Return the [x, y] coordinate for the center point of the cell that contains the specified text.  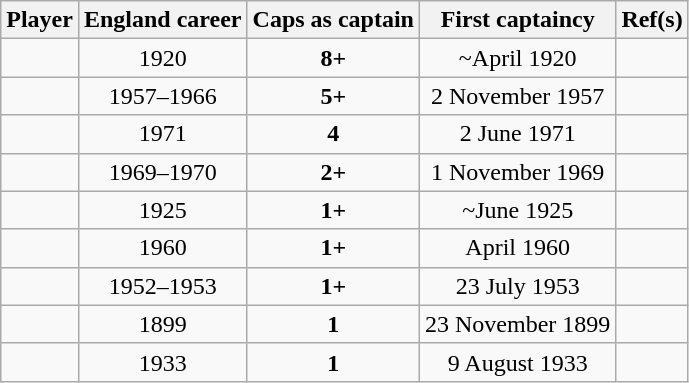
First captaincy [517, 20]
4 [333, 134]
~June 1925 [517, 210]
1952–1953 [162, 286]
1 November 1969 [517, 172]
2 June 1971 [517, 134]
1920 [162, 58]
Ref(s) [652, 20]
1960 [162, 248]
1957–1966 [162, 96]
23 July 1953 [517, 286]
Player [40, 20]
9 August 1933 [517, 362]
Caps as captain [333, 20]
5+ [333, 96]
1899 [162, 324]
England career [162, 20]
~April 1920 [517, 58]
23 November 1899 [517, 324]
8+ [333, 58]
April 1960 [517, 248]
2+ [333, 172]
1925 [162, 210]
1969–1970 [162, 172]
1933 [162, 362]
1971 [162, 134]
2 November 1957 [517, 96]
